Scan for the cell matching the given text and deliver its (X, Y) coordinate at center. 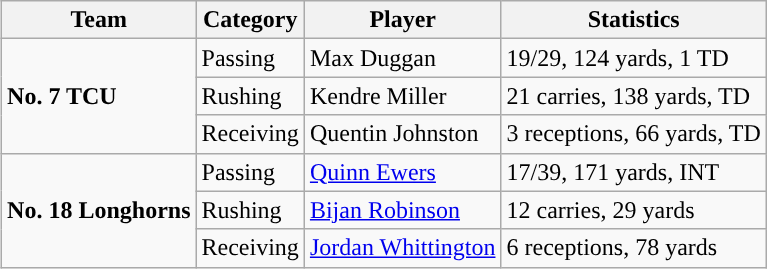
Quentin Johnston (402, 134)
21 carries, 138 yards, TD (634, 96)
Player (402, 20)
No. 7 TCU (99, 96)
12 carries, 29 yards (634, 210)
Kendre Miller (402, 96)
No. 18 Longhorns (99, 210)
Quinn Ewers (402, 172)
Max Duggan (402, 58)
17/39, 171 yards, INT (634, 172)
6 receptions, 78 yards (634, 248)
Bijan Robinson (402, 210)
Statistics (634, 20)
Team (99, 20)
Jordan Whittington (402, 248)
3 receptions, 66 yards, TD (634, 134)
Category (250, 20)
19/29, 124 yards, 1 TD (634, 58)
